Determine the [x, y] coordinate at the center of the cell enclosing the given text.  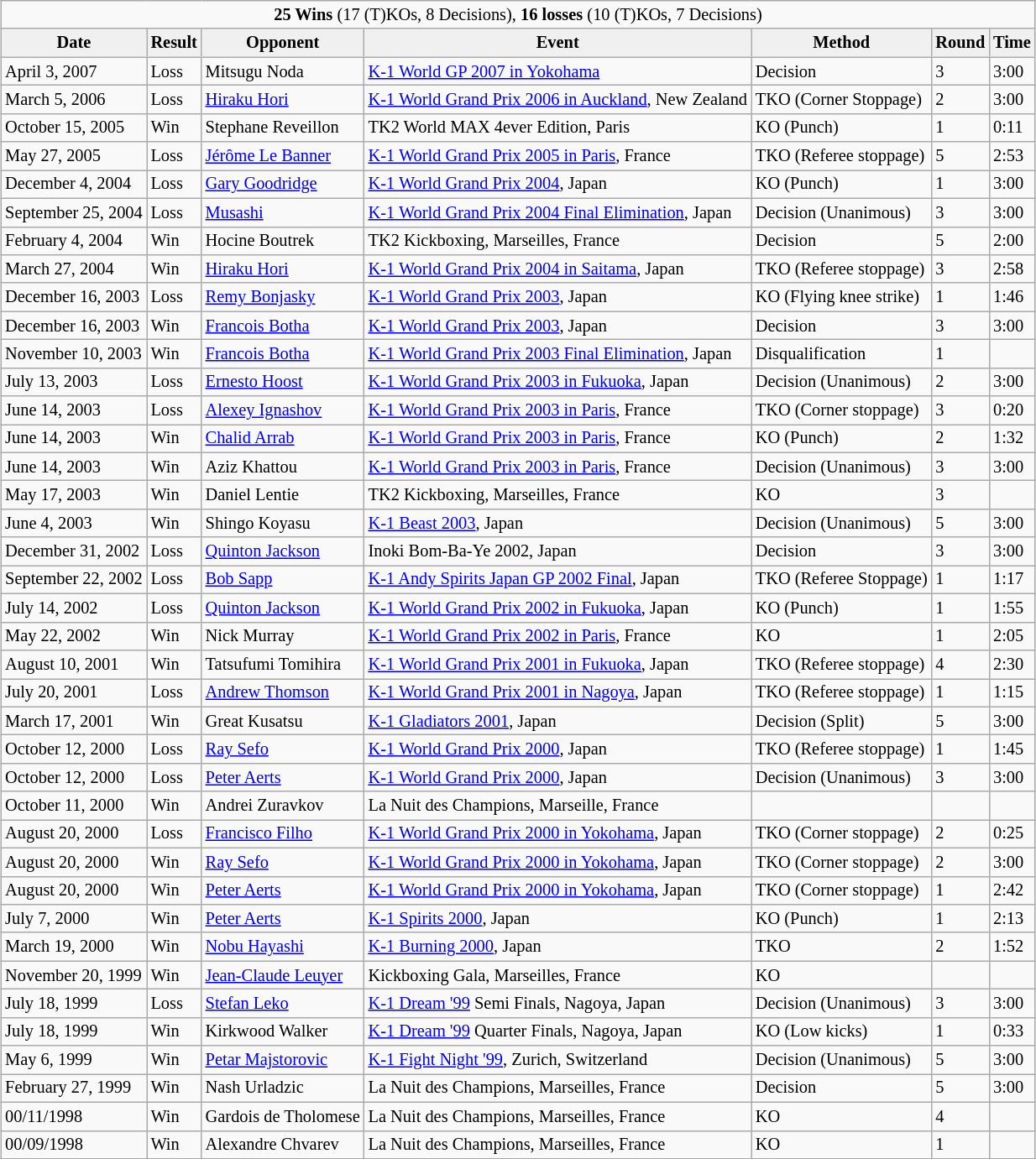
K-1 World Grand Prix 2006 in Auckland, New Zealand [557, 100]
Decision (Split) [841, 721]
Hocine Boutrek [283, 241]
Nash Urladzic [283, 1089]
La Nuit des Champions, Marseille, France [557, 806]
K-1 Andy Spirits Japan GP 2002 Final, Japan [557, 580]
Musashi [283, 212]
Aziz Khattou [283, 467]
25 Wins (17 (T)KOs, 8 Decisions), 16 losses (10 (T)KOs, 7 Decisions) [517, 15]
1:17 [1012, 580]
March 19, 2000 [74, 947]
1:52 [1012, 947]
Time [1012, 43]
K-1 Burning 2000, Japan [557, 947]
Mitsugu Noda [283, 71]
Disqualification [841, 354]
Nick Murray [283, 636]
0:33 [1012, 1031]
February 27, 1999 [74, 1089]
K-1 Beast 2003, Japan [557, 524]
00/11/1998 [74, 1116]
November 20, 1999 [74, 975]
K-1 World Grand Prix 2004 Final Elimination, Japan [557, 212]
August 10, 2001 [74, 665]
K-1 World Grand Prix 2004, Japan [557, 185]
Opponent [283, 43]
May 17, 2003 [74, 495]
0:25 [1012, 834]
Bob Sapp [283, 580]
Chalid Arrab [283, 439]
Andrew Thomson [283, 692]
Petar Majstorovic [283, 1060]
July 14, 2002 [74, 608]
K-1 Dream '99 Semi Finals, Nagoya, Japan [557, 1004]
September 22, 2002 [74, 580]
March 5, 2006 [74, 100]
K-1 Gladiators 2001, Japan [557, 721]
Alexey Ignashov [283, 410]
Gardois de Tholomese [283, 1116]
Kickboxing Gala, Marseilles, France [557, 975]
Event [557, 43]
May 27, 2005 [74, 156]
May 22, 2002 [74, 636]
K-1 Spirits 2000, Japan [557, 919]
February 4, 2004 [74, 241]
Jérôme Le Banner [283, 156]
Ernesto Hoost [283, 382]
December 31, 2002 [74, 551]
Round [960, 43]
TKO (Corner Stoppage) [841, 100]
July 7, 2000 [74, 919]
1:15 [1012, 692]
TKO (Referee Stoppage) [841, 580]
K-1 Dream '99 Quarter Finals, Nagoya, Japan [557, 1031]
Shingo Koyasu [283, 524]
Great Kusatsu [283, 721]
Stephane Reveillon [283, 128]
K-1 World Grand Prix 2005 in Paris, France [557, 156]
November 10, 2003 [74, 354]
1:46 [1012, 297]
2:53 [1012, 156]
0:11 [1012, 128]
1:45 [1012, 749]
K-1 World Grand Prix 2001 in Fukuoka, Japan [557, 665]
2:42 [1012, 890]
0:20 [1012, 410]
K-1 World Grand Prix 2003 in Fukuoka, Japan [557, 382]
K-1 World Grand Prix 2002 in Paris, France [557, 636]
Remy Bonjasky [283, 297]
1:32 [1012, 439]
Inoki Bom-Ba-Ye 2002, Japan [557, 551]
Andrei Zuravkov [283, 806]
2:58 [1012, 269]
00/09/1998 [74, 1145]
Stefan Leko [283, 1004]
July 20, 2001 [74, 692]
March 27, 2004 [74, 269]
1:55 [1012, 608]
K-1 World Grand Prix 2004 in Saitama, Japan [557, 269]
TKO [841, 947]
Alexandre Chvarev [283, 1145]
Gary Goodridge [283, 185]
TK2 World MAX 4ever Edition, Paris [557, 128]
Nobu Hayashi [283, 947]
October 11, 2000 [74, 806]
2:30 [1012, 665]
K-1 World Grand Prix 2001 in Nagoya, Japan [557, 692]
Kirkwood Walker [283, 1031]
April 3, 2007 [74, 71]
KO (Flying knee strike) [841, 297]
October 15, 2005 [74, 128]
2:05 [1012, 636]
K-1 World Grand Prix 2002 in Fukuoka, Japan [557, 608]
Jean-Claude Leuyer [283, 975]
July 13, 2003 [74, 382]
2:13 [1012, 919]
KO (Low kicks) [841, 1031]
December 4, 2004 [74, 185]
Date [74, 43]
2:00 [1012, 241]
September 25, 2004 [74, 212]
May 6, 1999 [74, 1060]
Tatsufumi Tomihira [283, 665]
Method [841, 43]
March 17, 2001 [74, 721]
Result [175, 43]
Daniel Lentie [283, 495]
June 4, 2003 [74, 524]
K-1 Fight Night '99, Zurich, Switzerland [557, 1060]
K-1 World GP 2007 in Yokohama [557, 71]
K-1 World Grand Prix 2003 Final Elimination, Japan [557, 354]
Francisco Filho [283, 834]
